Return the (X, Y) coordinate for the center point of the cell that contains the specified text.  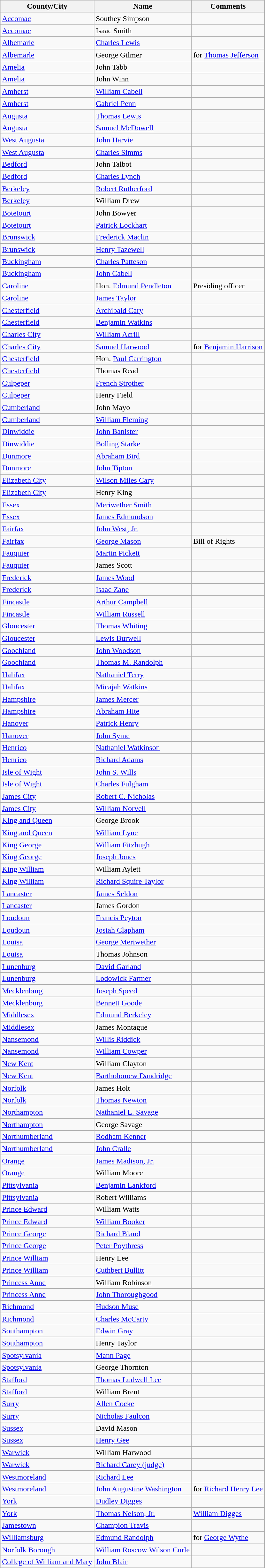
John Talbot (142, 164)
John S. Wills (142, 772)
Peter Poythress (142, 1246)
Samuel Harwood (142, 346)
John Augustine Washington (142, 1489)
James Holt (142, 1088)
John Banister (142, 432)
Archibald Cary (142, 310)
Patrick Henry (142, 723)
Nicholas Faulcon (142, 1416)
George Savage (142, 1124)
Bill of Rights (228, 541)
Arthur Campbell (142, 602)
John West, Jr. (142, 529)
Richard Lee (142, 1477)
Charles Lewis (142, 43)
Thomas Newton (142, 1100)
Presiding officer (228, 286)
John Cralle (142, 1149)
Isaac Zane (142, 590)
James Montague (142, 1027)
Richard Adams (142, 760)
John Syme (142, 735)
Charles McCarty (142, 1319)
James Taylor (142, 298)
John Mayo (142, 407)
David Mason (142, 1428)
John Winn (142, 79)
Bartholomew Dandridge (142, 1076)
Charles Simms (142, 152)
for George Wythe (228, 1538)
Edmund Berkeley (142, 1015)
Benjamin Watkins (142, 322)
William Fleming (142, 420)
Williamsburg (47, 1538)
Henry King (142, 492)
Thomas Ludwell Lee (142, 1380)
Charles Lynch (142, 177)
Bolling Starke (142, 444)
Thomas M. Randolph (142, 663)
for Benjamin Harrison (228, 346)
James Seldon (142, 893)
Edmund Randolph (142, 1538)
Nathaniel Terry (142, 675)
Henry Tazewell (142, 249)
John Bowyer (142, 213)
William Lyne (142, 833)
James Madison, Jr. (142, 1161)
William Roscow Wilson Curle (142, 1550)
Charles Fulgham (142, 784)
Joseph Jones (142, 857)
Cuthbert Bullitt (142, 1270)
John Woodson (142, 650)
Dudley Digges (142, 1501)
Martin Pickett (142, 553)
James Wood (142, 578)
William Fitzhugh (142, 845)
William Norvell (142, 808)
Robert Rutherford (142, 189)
Thomas Whiting (142, 626)
Gabriel Penn (142, 103)
Richard Squire Taylor (142, 881)
Thomas Johnson (142, 954)
James Mercer (142, 699)
Thomas Lewis (142, 116)
Richard Bland (142, 1234)
Lodowick Farmer (142, 979)
John Harvie (142, 140)
Henry Taylor (142, 1343)
James Gordon (142, 905)
David Garland (142, 966)
Allen Cocke (142, 1404)
Henry Gee (142, 1440)
John Cabell (142, 274)
Isaac Smith (142, 31)
Thomas Read (142, 371)
Rodham Kenner (142, 1137)
Nathaniel Watkinson (142, 748)
William Moore (142, 1173)
Abraham Bird (142, 456)
College of William and Mary (47, 1562)
Wilson Miles Cary (142, 480)
William Booker (142, 1222)
William Cabell (142, 91)
Hudson Muse (142, 1307)
Comments (228, 6)
Jamestown (47, 1526)
William Cowper (142, 1051)
William Acrill (142, 334)
Lewis Burwell (142, 638)
Robert C. Nicholas (142, 796)
Mann Page (142, 1355)
Bennett Goode (142, 1003)
Edwin Gray (142, 1331)
Meriwether Smith (142, 504)
Micajah Watkins (142, 687)
William Clayton (142, 1064)
John Tipton (142, 468)
George Brook (142, 821)
for Richard Henry Lee (228, 1489)
George Mason (142, 541)
Samuel McDowell (142, 128)
Thomas Nelson, Jr. (142, 1513)
County/City (47, 6)
Champion Travis (142, 1526)
Nathaniel L. Savage (142, 1112)
Frederick Maclin (142, 237)
Henry Field (142, 395)
William Harwood (142, 1452)
George Thornton (142, 1367)
Benjamin Lankford (142, 1185)
William Digges (228, 1513)
William Aylett (142, 869)
French Strother (142, 383)
Patrick Lockhart (142, 225)
Hon. Edmund Pendleton (142, 286)
for Thomas Jefferson (228, 55)
William Watts (142, 1209)
Robert Williams (142, 1197)
Norfolk Borough (47, 1550)
Southey Simpson (142, 19)
John Tabb (142, 67)
Hon. Paul Carrington (142, 359)
William Robinson (142, 1282)
John Thoroughgood (142, 1294)
William Drew (142, 201)
Richard Carey (judge) (142, 1465)
William Brent (142, 1392)
Willis Riddick (142, 1039)
Abraham Hite (142, 711)
Joseph Speed (142, 991)
John Blair (142, 1562)
Josiah Clapham (142, 930)
James Edmundson (142, 517)
James Scott (142, 565)
Name (142, 6)
William Russell (142, 614)
Charles Patteson (142, 261)
Francis Peyton (142, 918)
Henry Lee (142, 1258)
George Gilmer (142, 55)
George Meriwether (142, 942)
